Capture the cell that displays the provided text and extract its [X, Y] central coordinate. 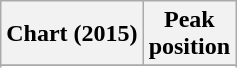
Chart (2015) [72, 34]
Peakposition [189, 34]
